Extract the (X, Y) coordinate from the center of the cell holding the provided text.  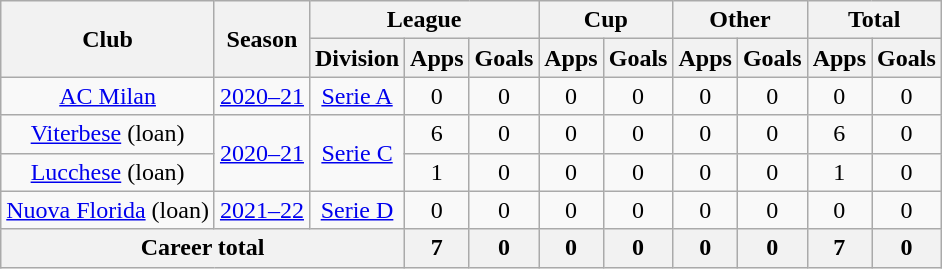
Serie D (356, 210)
Serie A (356, 96)
Club (108, 39)
Division (356, 58)
Season (262, 39)
Viterbese (loan) (108, 134)
Nuova Florida (loan) (108, 210)
Total (874, 20)
AC Milan (108, 96)
Other (740, 20)
Lucchese (loan) (108, 172)
Serie C (356, 153)
2021–22 (262, 210)
Cup (606, 20)
League (424, 20)
Career total (203, 248)
